Capture the cell that displays the provided text and extract its (X, Y) central coordinate. 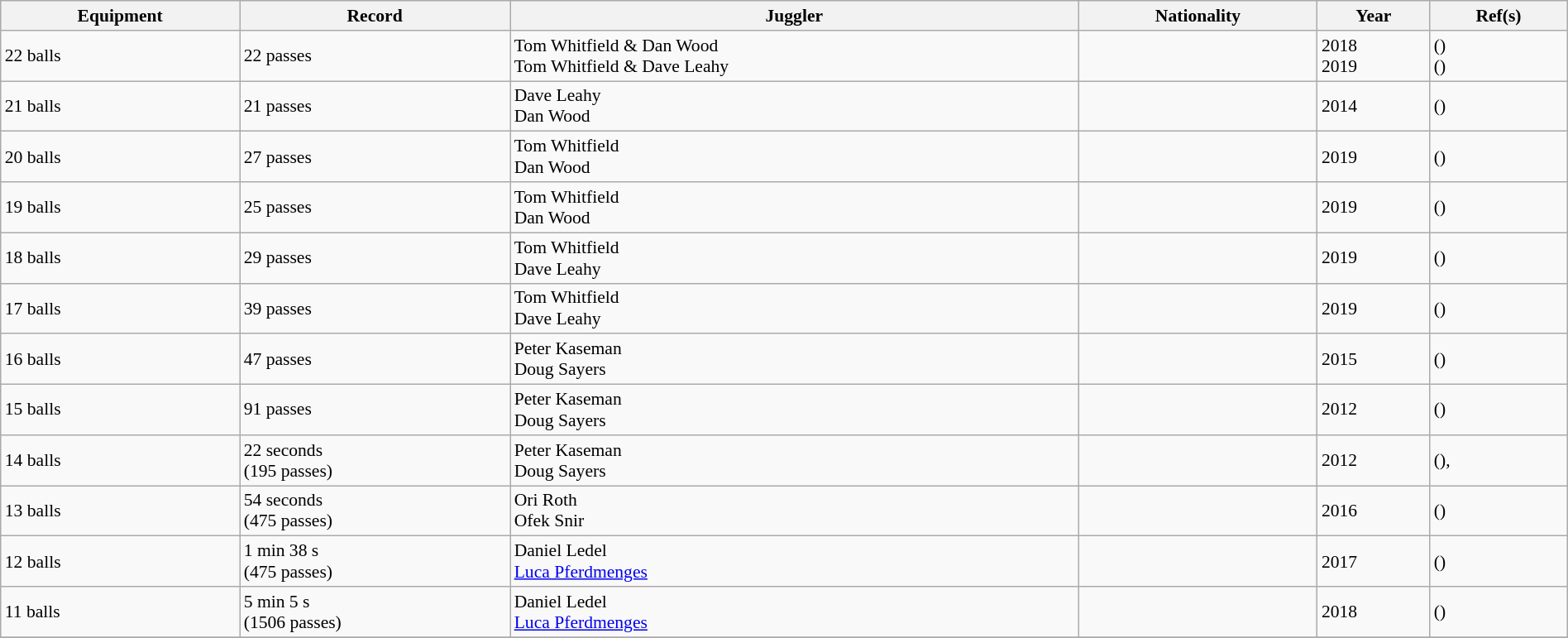
2016 (1374, 511)
12 balls (121, 561)
(), (1499, 460)
29 passes (375, 258)
22 seconds(195 passes) (375, 460)
Equipment (121, 16)
39 passes (375, 308)
19 balls (121, 207)
2014 (1374, 106)
11 balls (121, 612)
Juggler (794, 16)
Dave LeahyDan Wood (794, 106)
21 balls (121, 106)
18 balls (121, 258)
20182019 (1374, 56)
5 min 5 s(1506 passes) (375, 612)
16 balls (121, 359)
21 passes (375, 106)
17 balls (121, 308)
20 balls (121, 157)
Year (1374, 16)
47 passes (375, 359)
Ref(s) (1499, 16)
Nationality (1198, 16)
2015 (1374, 359)
()() (1499, 56)
1 min 38 s(475 passes) (375, 561)
15 balls (121, 410)
Record (375, 16)
Tom Whitfield & Dan WoodTom Whitfield & Dave Leahy (794, 56)
13 balls (121, 511)
91 passes (375, 410)
2018 (1374, 612)
22 balls (121, 56)
27 passes (375, 157)
2017 (1374, 561)
Ori RothOfek Snir (794, 511)
25 passes (375, 207)
22 passes (375, 56)
14 balls (121, 460)
54 seconds(475 passes) (375, 511)
